Locate the cell with the specified text and output its (X, Y) center coordinate. 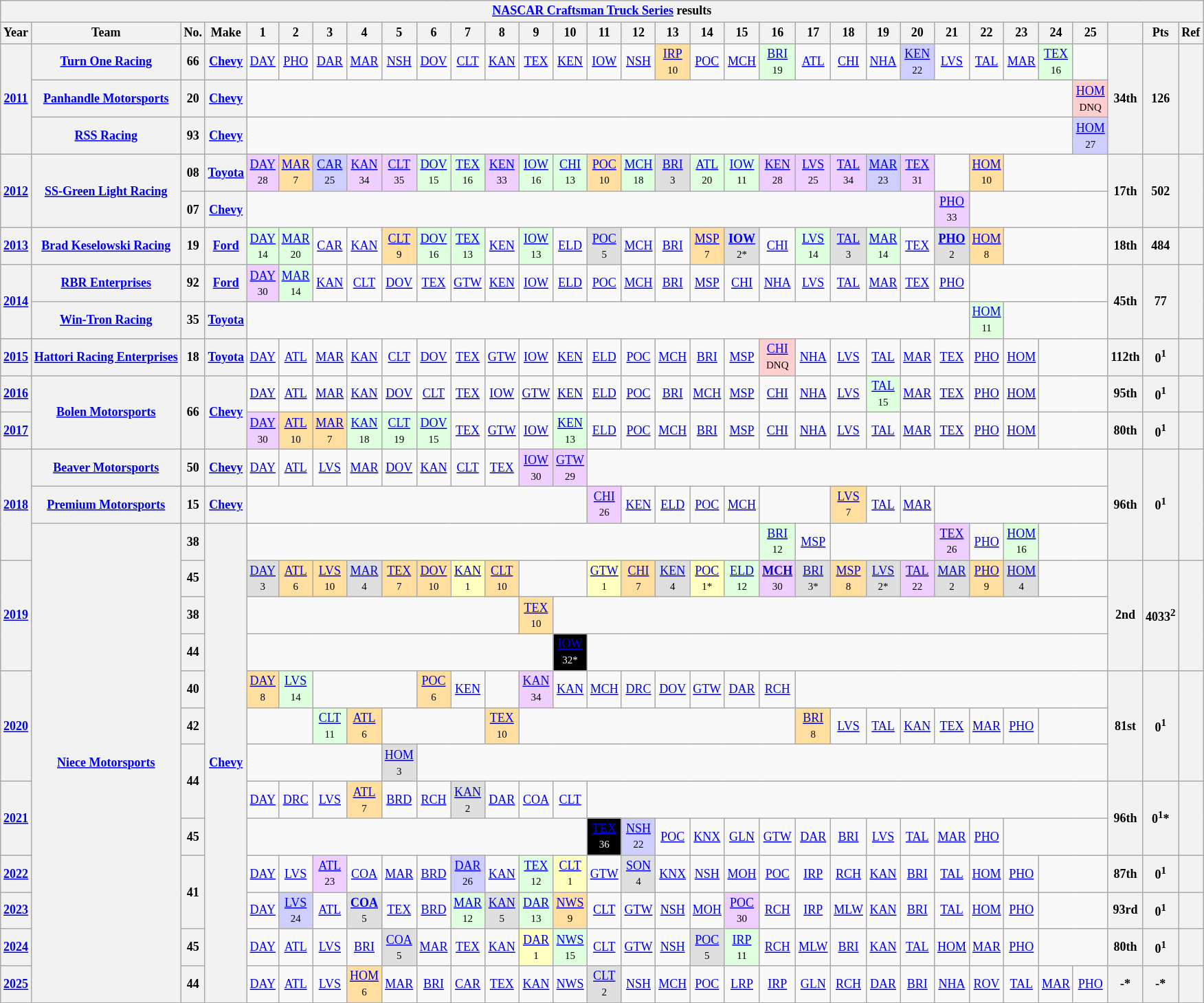
Year (16, 33)
07 (192, 210)
GTW1 (604, 578)
DAY8 (263, 690)
34th (1126, 99)
NSH22 (638, 837)
Hattori Racing Enterprises (106, 357)
2013 (16, 246)
HOM8 (987, 246)
23 (1021, 33)
LRP (742, 984)
CHI7 (638, 578)
BRI12 (778, 542)
484 (1161, 246)
IOW11 (742, 173)
2011 (16, 99)
KAN18 (364, 431)
ROV (987, 984)
2024 (16, 947)
2nd (1126, 615)
CLT35 (399, 173)
95th (1126, 394)
MAR12 (468, 911)
IOW32* (570, 652)
MSP7 (708, 246)
25 (1090, 33)
CHIDNQ (778, 357)
RSS Racing (106, 135)
MSP8 (848, 578)
BRI8 (814, 726)
2012 (16, 191)
Bolen Motorsports (106, 412)
Make (225, 33)
2018 (16, 505)
35 (192, 320)
HOM27 (1090, 135)
17 (814, 33)
HOM3 (399, 763)
2019 (16, 615)
3 (330, 33)
TEX36 (604, 837)
2020 (16, 726)
CHI26 (604, 505)
IRP11 (742, 947)
IOW30 (536, 467)
BRI3 (673, 173)
CLT1 (570, 874)
KEN13 (570, 431)
93 (192, 135)
TEX12 (536, 874)
ATL20 (708, 173)
LVS24 (296, 911)
1 (263, 33)
POC30 (742, 911)
2017 (16, 431)
TAL34 (848, 173)
Ref (1191, 33)
17th (1126, 191)
Beaver Motorsports (106, 467)
8 (502, 33)
TAL15 (883, 394)
SS-Green Light Racing (106, 191)
126 (1161, 99)
RBR Enterprises (106, 283)
18th (1126, 246)
DAY3 (263, 578)
HOMDNQ (1090, 99)
ATL10 (296, 431)
6 (434, 33)
TEX31 (917, 173)
DAR1 (536, 947)
2015 (16, 357)
Brad Keselowski Racing (106, 246)
2014 (16, 301)
LVS25 (814, 173)
87th (1126, 874)
24 (1056, 33)
CLT19 (399, 431)
5 (399, 33)
DAY28 (263, 173)
4 (364, 33)
MCH18 (638, 173)
DOV16 (434, 246)
2023 (16, 911)
2022 (16, 874)
LVS2* (883, 578)
HOM11 (987, 320)
SON4 (638, 874)
11 (604, 33)
50 (192, 467)
22 (987, 33)
KEN33 (502, 173)
ELD12 (742, 578)
PHO2 (952, 246)
81st (1126, 726)
IOW13 (536, 246)
TEX26 (952, 542)
93rd (1126, 911)
NWS9 (570, 911)
9 (536, 33)
Niece Motorsports (106, 763)
LVS7 (848, 505)
01* (1161, 818)
PHO33 (952, 210)
HOM10 (987, 173)
LVS10 (330, 578)
KAN1 (468, 578)
BRI19 (778, 62)
40332 (1161, 615)
112th (1126, 357)
16 (778, 33)
Panhandle Motorsports (106, 99)
CHI13 (570, 173)
IOW16 (536, 173)
TEX13 (468, 246)
IOW2* (742, 246)
CAR25 (330, 173)
NASCAR Craftsman Truck Series results (602, 11)
2 (296, 33)
CLT2 (604, 984)
DAY14 (263, 246)
10 (570, 33)
77 (1161, 301)
KAN2 (468, 800)
CLT9 (399, 246)
7 (468, 33)
BRI3* (814, 578)
ATL7 (364, 800)
41 (192, 892)
ATL23 (330, 874)
12 (638, 33)
CLT10 (502, 578)
40 (192, 690)
HOM16 (1021, 542)
42 (192, 726)
IRP10 (673, 62)
21 (952, 33)
Premium Motorsports (106, 505)
Turn One Racing (106, 62)
HOM6 (364, 984)
CLT11 (330, 726)
TAL3 (848, 246)
HOM4 (1021, 578)
2016 (16, 394)
GTW29 (570, 467)
Team (106, 33)
TAL22 (917, 578)
KEN22 (917, 62)
TEX7 (399, 578)
08 (192, 173)
13 (673, 33)
502 (1161, 191)
2025 (16, 984)
POC1* (708, 578)
MCH30 (778, 578)
KEN4 (673, 578)
14 (708, 33)
KAN5 (502, 911)
PHO9 (987, 578)
Win-Tron Racing (106, 320)
45th (1126, 301)
No. (192, 33)
DOV10 (434, 578)
POC6 (434, 690)
DAR13 (536, 911)
MAR4 (364, 578)
POC10 (604, 173)
NWS15 (570, 947)
MAR23 (883, 173)
MAR2 (952, 578)
KEN28 (778, 173)
2021 (16, 818)
92 (192, 283)
NWS (570, 984)
DAR26 (468, 874)
Pts (1161, 33)
MAR20 (296, 246)
